Provide the (X, Y) coordinate of the cell's center where the given text is located.  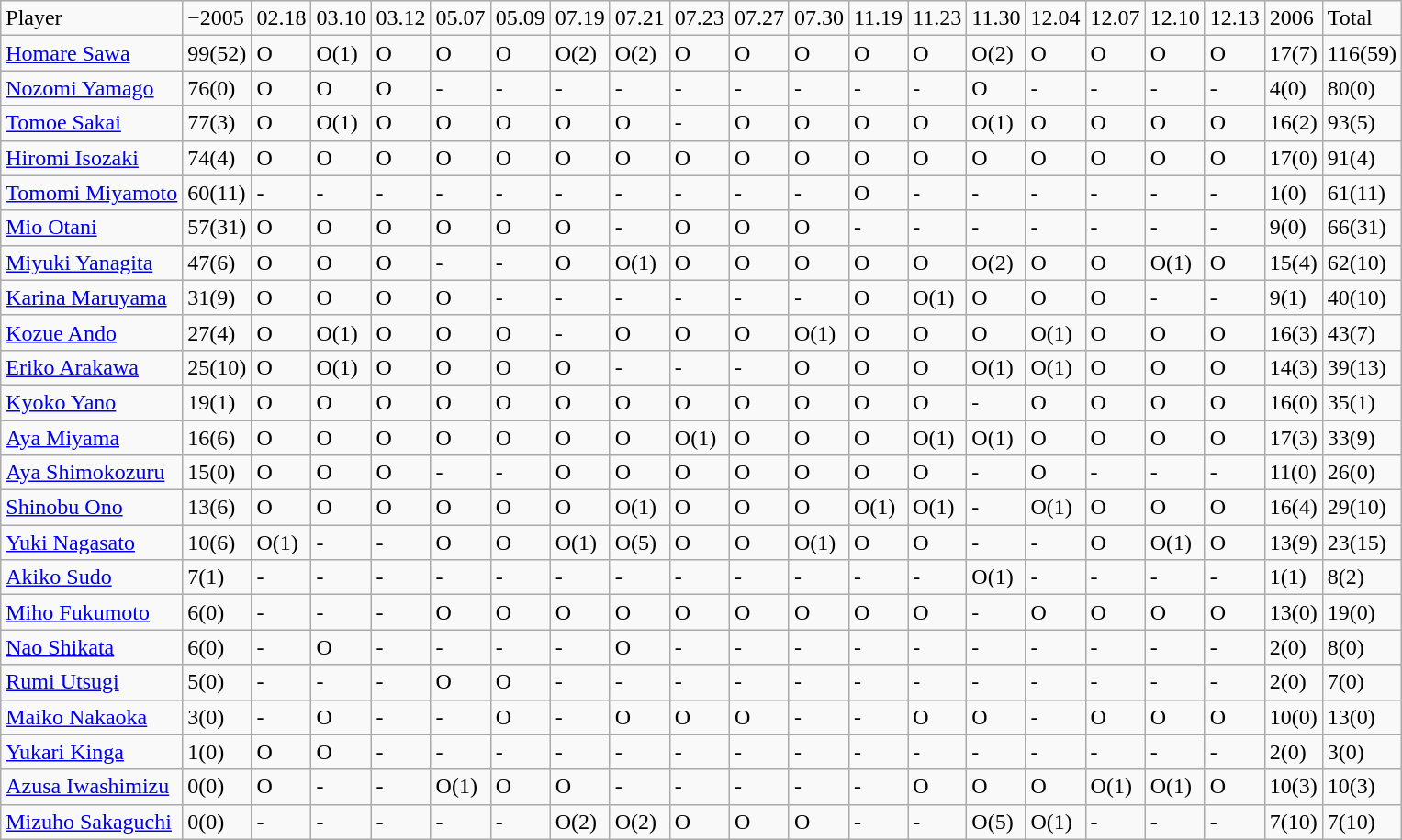
4(0) (1293, 88)
7(0) (1362, 682)
77(3) (217, 123)
Tomoe Sakai (92, 123)
99(52) (217, 53)
26(0) (1362, 473)
16(4) (1293, 508)
Mio Otani (92, 228)
Nao Shikata (92, 647)
93(5) (1362, 123)
66(31) (1362, 228)
91(4) (1362, 158)
Aya Miyama (92, 438)
14(3) (1293, 367)
Kozue Ando (92, 332)
16(2) (1293, 123)
Maiko Nakaoka (92, 717)
15(0) (217, 473)
19(1) (217, 402)
17(0) (1293, 158)
8(0) (1362, 647)
61(11) (1362, 193)
17(7) (1293, 53)
9(0) (1293, 228)
02.18 (281, 18)
31(9) (217, 297)
12.13 (1234, 18)
23(15) (1362, 543)
05.09 (520, 18)
40(10) (1362, 297)
35(1) (1362, 402)
2006 (1293, 18)
Nozomi Yamago (92, 88)
Kyoko Yano (92, 402)
11.19 (878, 18)
Miho Fukumoto (92, 612)
03.12 (400, 18)
Aya Shimokozuru (92, 473)
47(6) (217, 263)
07.21 (639, 18)
16(3) (1293, 332)
Shinobu Ono (92, 508)
07.27 (758, 18)
Yuki Nagasato (92, 543)
43(7) (1362, 332)
12.10 (1175, 18)
13(6) (217, 508)
27(4) (217, 332)
07.23 (700, 18)
29(10) (1362, 508)
17(3) (1293, 438)
Homare Sawa (92, 53)
80(0) (1362, 88)
1(1) (1293, 577)
12.07 (1115, 18)
10(6) (217, 543)
15(4) (1293, 263)
−2005 (217, 18)
62(10) (1362, 263)
76(0) (217, 88)
9(1) (1293, 297)
39(13) (1362, 367)
5(0) (217, 682)
74(4) (217, 158)
Total (1362, 18)
11(0) (1293, 473)
Mizuho Sakaguchi (92, 822)
7(1) (217, 577)
Rumi Utsugi (92, 682)
25(10) (217, 367)
05.07 (461, 18)
Tomomi Miyamoto (92, 193)
Karina Maruyama (92, 297)
12.04 (1056, 18)
16(0) (1293, 402)
33(9) (1362, 438)
116(59) (1362, 53)
Azusa Iwashimizu (92, 787)
11.30 (996, 18)
07.30 (819, 18)
Yukari Kinga (92, 752)
07.19 (580, 18)
13(9) (1293, 543)
Hiromi Isozaki (92, 158)
03.10 (342, 18)
Miyuki Yanagita (92, 263)
60(11) (217, 193)
11.23 (937, 18)
Player (92, 18)
10(0) (1293, 717)
Akiko Sudo (92, 577)
57(31) (217, 228)
8(2) (1362, 577)
Eriko Arakawa (92, 367)
16(6) (217, 438)
19(0) (1362, 612)
